Scan for the cell matching the given text and deliver its (X, Y) coordinate at center. 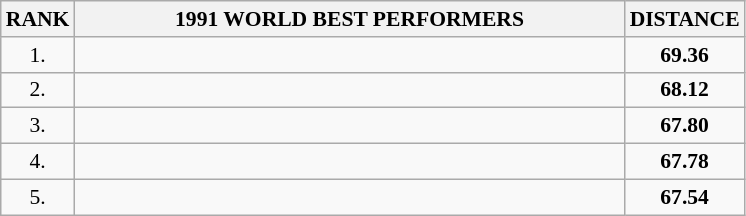
67.80 (685, 126)
DISTANCE (685, 19)
67.78 (685, 162)
1. (38, 55)
4. (38, 162)
67.54 (685, 197)
69.36 (685, 55)
3. (38, 126)
5. (38, 197)
2. (38, 90)
RANK (38, 19)
1991 WORLD BEST PERFORMERS (349, 19)
68.12 (685, 90)
